Output the [x, y] coordinate of the center of the cell containing the given text.  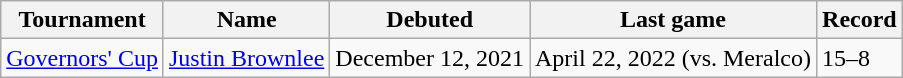
Last game [674, 20]
Tournament [82, 20]
April 22, 2022 (vs. Meralco) [674, 58]
Justin Brownlee [246, 58]
Record [860, 20]
Name [246, 20]
Governors' Cup [82, 58]
15–8 [860, 58]
Debuted [430, 20]
December 12, 2021 [430, 58]
